For the text-containing cell, return its midpoint in (x, y) coordinate format. 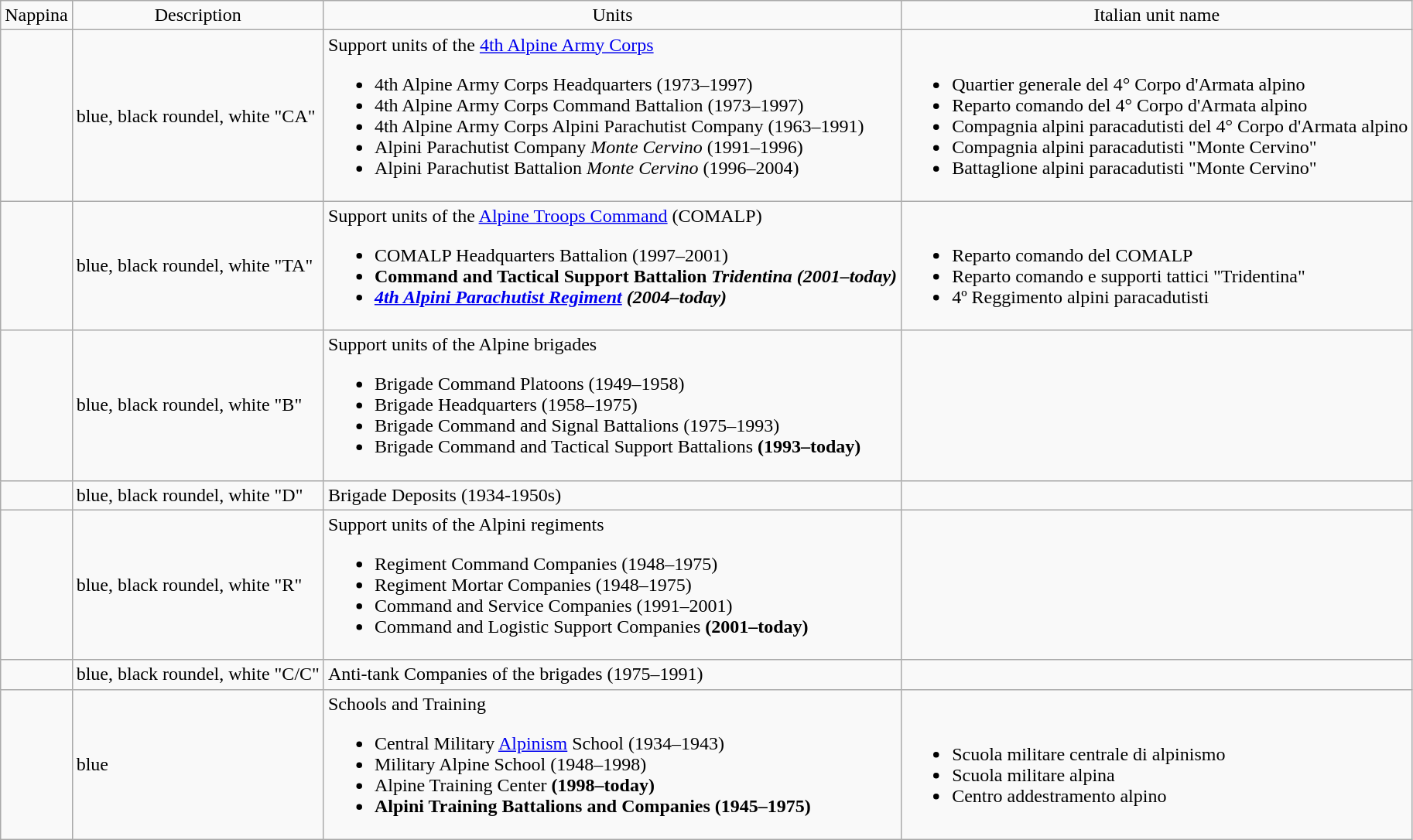
blue, black roundel, white "R" (198, 585)
blue (198, 764)
Units (612, 15)
Anti-tank Companies of the brigades (1975–1991) (612, 674)
Nappina (36, 15)
blue, black roundel, white "TA" (198, 266)
blue, black roundel, white "D" (198, 495)
Brigade Deposits (1934-1950s) (612, 495)
Italian unit name (1157, 15)
blue, black roundel, white "C/C" (198, 674)
blue, black roundel, white "CA" (198, 116)
blue, black roundel, white "B" (198, 405)
Reparto comando del COMALPReparto comando e supporti tattici "Tridentina"4º Reggimento alpini paracadutisti (1157, 266)
Scuola militare centrale di alpinismoScuola militare alpinaCentro addestramento alpino (1157, 764)
Description (198, 15)
